Detect which cell encompasses the target text, then output its [x, y] center coordinate. 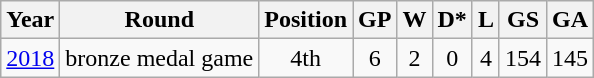
Year [30, 20]
GP [375, 20]
4 [486, 58]
W [414, 20]
GS [522, 20]
2 [414, 58]
bronze medal game [160, 58]
L [486, 20]
154 [522, 58]
4th [306, 58]
Round [160, 20]
Position [306, 20]
2018 [30, 58]
D* [452, 20]
6 [375, 58]
0 [452, 58]
145 [570, 58]
GA [570, 20]
